For the text-containing cell, return its midpoint in (X, Y) coordinate format. 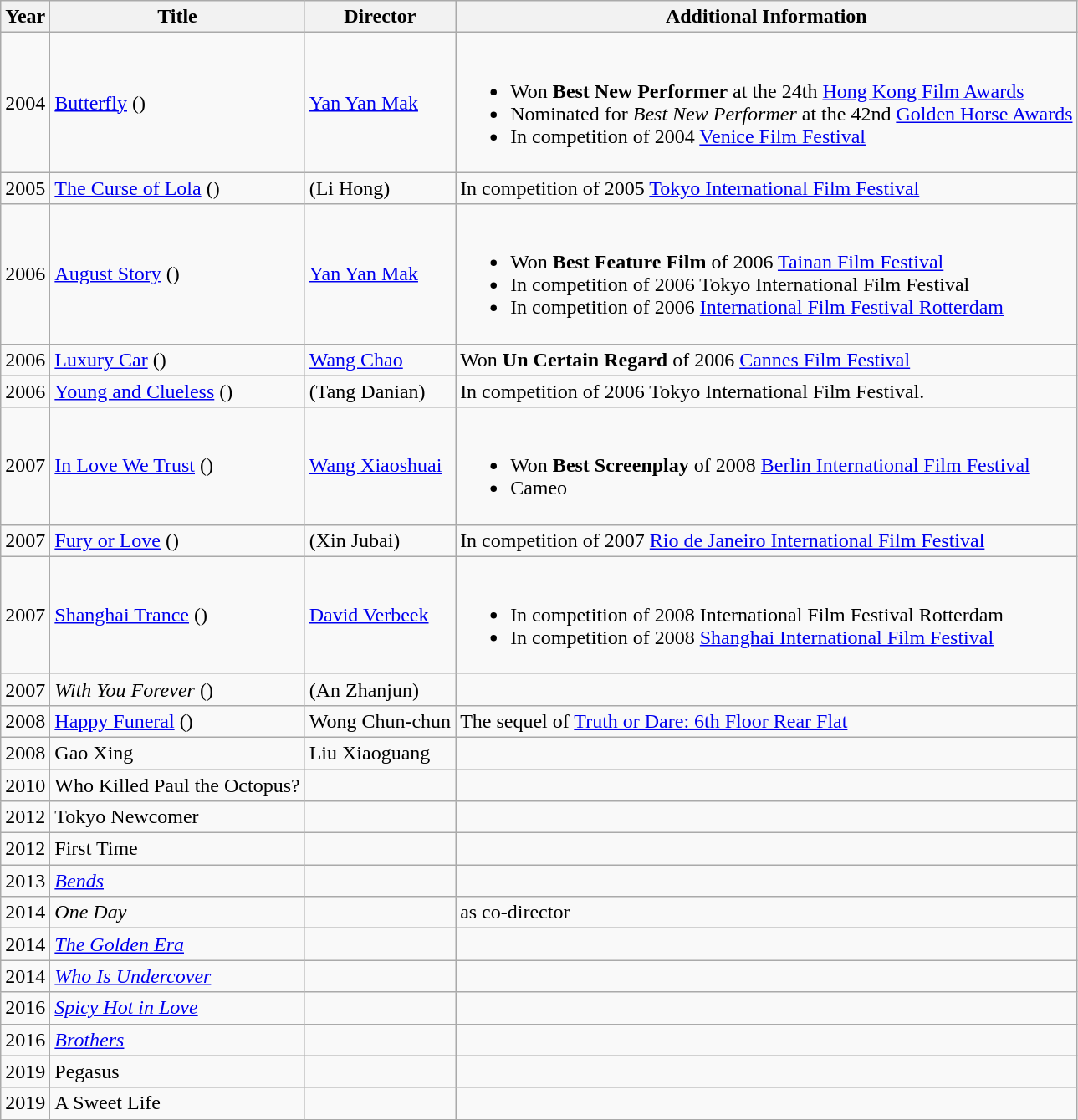
Bends (177, 881)
Who Killed Paul the Octopus? (177, 785)
2004 (25, 102)
In Love We Trust () (177, 466)
(Li Hong) (380, 188)
David Verbeek (380, 615)
The Curse of Lola () (177, 188)
First Time (177, 849)
(An Zhanjun) (380, 689)
2005 (25, 188)
2010 (25, 785)
With You Forever () (177, 689)
as co-director (766, 913)
Brothers (177, 1040)
(Tang Danian) (380, 391)
(Xin Jubai) (380, 540)
In competition of 2007 Rio de Janeiro International Film Festival (766, 540)
In competition of 2008 International Film Festival RotterdamIn competition of 2008 Shanghai International Film Festival (766, 615)
Wang Chao (380, 360)
Title (177, 17)
Gao Xing (177, 753)
August Story () (177, 274)
Happy Funeral () (177, 721)
The Golden Era (177, 944)
Pegasus (177, 1071)
In competition of 2005 Tokyo International Film Festival (766, 188)
Director (380, 17)
Shanghai Trance () (177, 615)
Wang Xiaoshuai (380, 466)
Won Un Certain Regard of 2006 Cannes Film Festival (766, 360)
Spicy Hot in Love (177, 1008)
Won Best Screenplay of 2008 Berlin International Film FestivalCameo (766, 466)
Additional Information (766, 17)
The sequel of Truth or Dare: 6th Floor Rear Flat (766, 721)
Butterfly () (177, 102)
Fury or Love () (177, 540)
Tokyo Newcomer (177, 817)
Young and Clueless () (177, 391)
A Sweet Life (177, 1103)
Year (25, 17)
2013 (25, 881)
Who Is Undercover (177, 976)
In competition of 2006 Tokyo International Film Festival. (766, 391)
Wong Chun-chun (380, 721)
Liu Xiaoguang (380, 753)
One Day (177, 913)
Luxury Car () (177, 360)
